Extract the [X, Y] coordinate from the center of the cell holding the provided text.  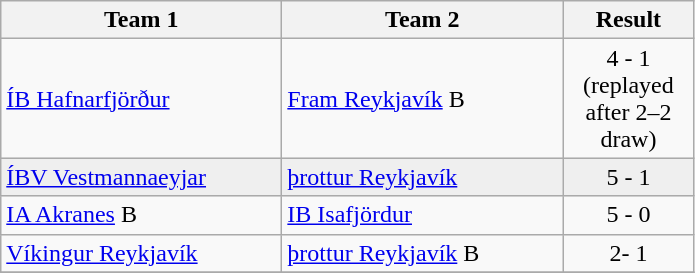
Team 2 [422, 20]
Team 1 [142, 20]
4 - 1 (replayed after 2–2 draw) [628, 98]
ÍBV Vestmannaeyjar [142, 177]
5 - 1 [628, 177]
2- 1 [628, 253]
IA Akranes B [142, 215]
Result [628, 20]
Fram Reykjavík B [422, 98]
þrottur Reykjavík B [422, 253]
5 - 0 [628, 215]
ÍB Hafnarfjörður [142, 98]
IB Isafjördur [422, 215]
Víkingur Reykjavík [142, 253]
þrottur Reykjavík [422, 177]
